Search for the cell housing the specified text and yield its [x, y] center coordinate. 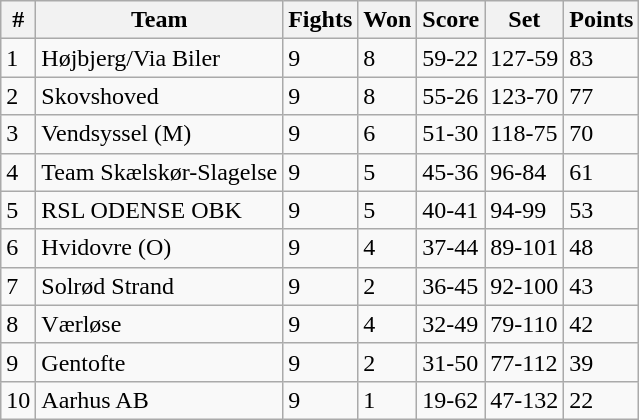
7 [18, 286]
Skovshoved [160, 96]
Team [160, 20]
Hvidovre (O) [160, 248]
10 [18, 400]
Score [451, 20]
123-70 [524, 96]
70 [602, 134]
42 [602, 324]
61 [602, 172]
Fights [320, 20]
39 [602, 362]
Solrød Strand [160, 286]
32-49 [451, 324]
RSL ODENSE OBK [160, 210]
45-36 [451, 172]
59-22 [451, 58]
127-59 [524, 58]
47-132 [524, 400]
19-62 [451, 400]
22 [602, 400]
Set [524, 20]
77-112 [524, 362]
40-41 [451, 210]
96-84 [524, 172]
94-99 [524, 210]
79-110 [524, 324]
Højbjerg/Via Biler [160, 58]
77 [602, 96]
Points [602, 20]
55-26 [451, 96]
Vendsyssel (M) [160, 134]
43 [602, 286]
3 [18, 134]
Aarhus AB [160, 400]
53 [602, 210]
37-44 [451, 248]
118-75 [524, 134]
36-45 [451, 286]
83 [602, 58]
Won [388, 20]
Gentofte [160, 362]
# [18, 20]
31-50 [451, 362]
Team Skælskør-Slagelse [160, 172]
92-100 [524, 286]
48 [602, 248]
Værløse [160, 324]
51-30 [451, 134]
89-101 [524, 248]
